For the text-containing cell, return its midpoint in (X, Y) coordinate format. 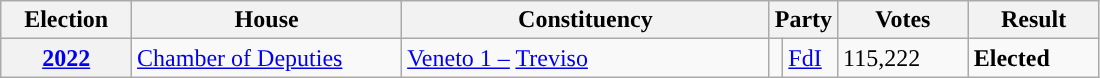
Constituency (586, 20)
House (267, 20)
Veneto 1 – Treviso (586, 58)
Election (66, 20)
Party (803, 20)
Result (1034, 20)
FdI (810, 58)
2022 (66, 58)
115,222 (904, 58)
Elected (1034, 58)
Votes (904, 20)
Chamber of Deputies (267, 58)
